From the cell containing the given text, extract its center point as [x, y] coordinate. 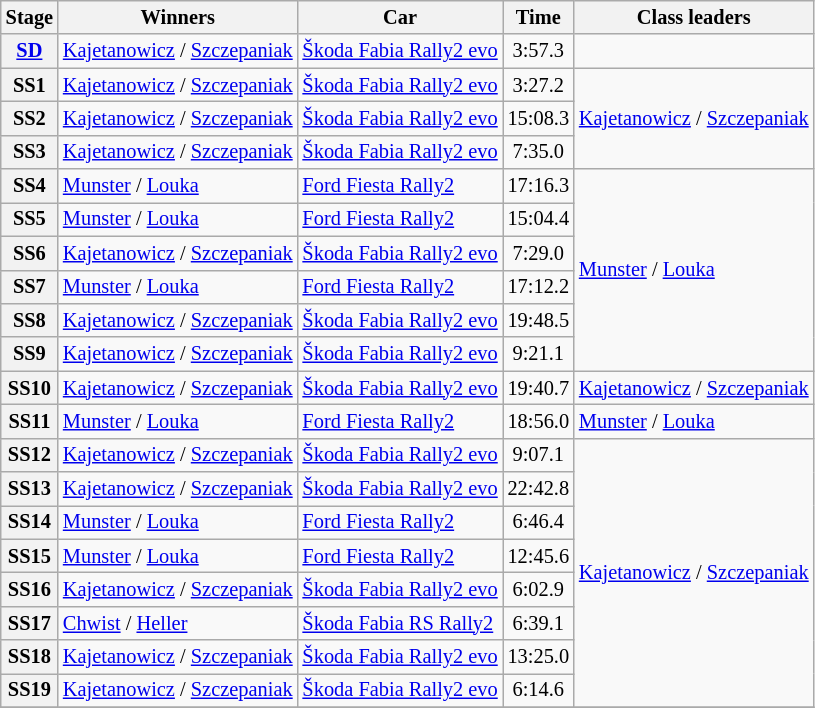
Time [538, 17]
9:21.1 [538, 354]
17:12.2 [538, 287]
SS9 [30, 354]
Winners [178, 17]
6:46.4 [538, 522]
13:25.0 [538, 657]
22:42.8 [538, 489]
SS10 [30, 388]
SS16 [30, 589]
15:08.3 [538, 118]
SS11 [30, 421]
SS6 [30, 253]
SS3 [30, 152]
9:07.1 [538, 455]
17:16.3 [538, 186]
Class leaders [694, 17]
Škoda Fabia RS Rally2 [400, 623]
15:04.4 [538, 219]
SS8 [30, 320]
SS18 [30, 657]
6:02.9 [538, 589]
3:57.3 [538, 51]
SS15 [30, 556]
SS4 [30, 186]
7:29.0 [538, 253]
SS19 [30, 690]
SS2 [30, 118]
SS12 [30, 455]
19:48.5 [538, 320]
SD [30, 51]
6:14.6 [538, 690]
7:35.0 [538, 152]
3:27.2 [538, 85]
Car [400, 17]
SS5 [30, 219]
18:56.0 [538, 421]
SS14 [30, 522]
6:39.1 [538, 623]
12:45.6 [538, 556]
SS17 [30, 623]
19:40.7 [538, 388]
SS13 [30, 489]
SS7 [30, 287]
Chwist / Heller [178, 623]
Stage [30, 17]
SS1 [30, 85]
